Find where the given text appears and provide that cell's center as (X, Y) coordinate. 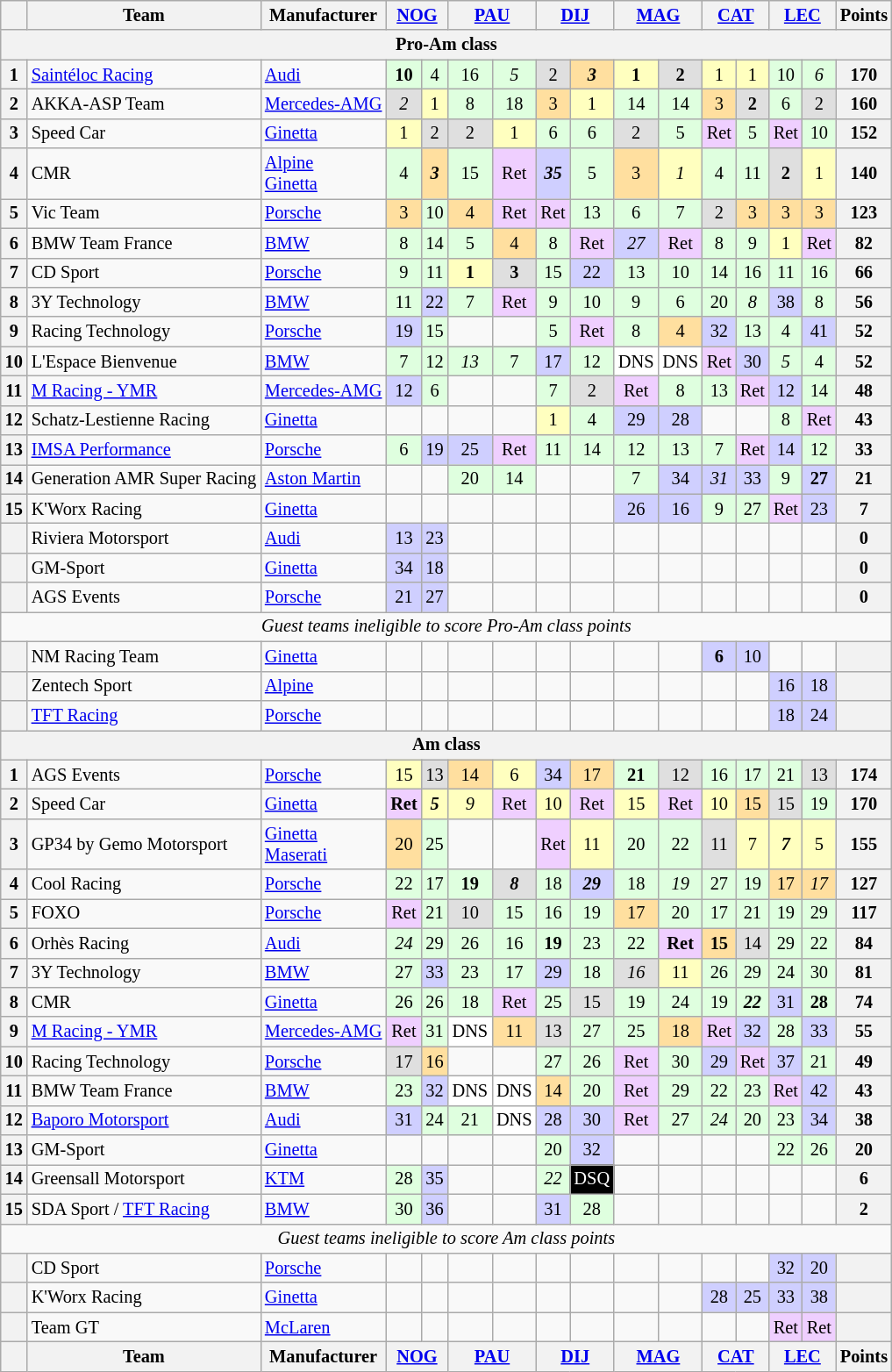
GP34 by Gemo Motorsport (144, 844)
42 (819, 1090)
Generation AMR Super Racing (144, 479)
Orhès Racing (144, 943)
117 (864, 913)
Pro-Am class (446, 45)
L'Espace Bienvenue (144, 361)
Zentech Sport (144, 686)
55 (864, 1032)
TFT Racing (144, 715)
KTM (323, 1179)
41 (819, 332)
Alpine (323, 686)
84 (864, 943)
Riviera Motorsport (144, 538)
37 (786, 1061)
Saintéloc Racing (144, 75)
Cool Racing (144, 884)
49 (864, 1061)
174 (864, 775)
123 (864, 213)
155 (864, 844)
AKKA-ASP Team (144, 104)
NM Racing Team (144, 656)
SDA Sport / TFT Racing (144, 1209)
36 (435, 1209)
56 (864, 302)
152 (864, 133)
Aston Martin (323, 479)
IMSA Performance (144, 450)
Schatz-Lestienne Racing (144, 420)
81 (864, 973)
Baporo Motorsport (144, 1120)
74 (864, 1002)
McLaren (323, 1327)
127 (864, 884)
48 (864, 390)
Greensall Motorsport (144, 1179)
160 (864, 104)
Team GT (144, 1327)
Guest teams ineligible to score Am class points (446, 1239)
AlpineGinetta (323, 174)
Am class (446, 745)
Vic Team (144, 213)
DSQ (592, 1179)
GinettaMaserati (323, 844)
FOXO (144, 913)
Guest teams ineligible to score Pro-Am class points (446, 626)
82 (864, 243)
140 (864, 174)
66 (864, 273)
